Provide the (x, y) coordinate of the cell's center where the given text is located.  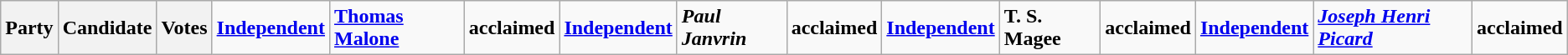
Votes (184, 28)
Paul Janvrin (732, 28)
Thomas Malone (397, 28)
Joseph Henri Picard (1393, 28)
Party (29, 28)
Candidate (107, 28)
T. S. Magee (1050, 28)
